Return the (X, Y) coordinate for the center point of the cell that contains the specified text.  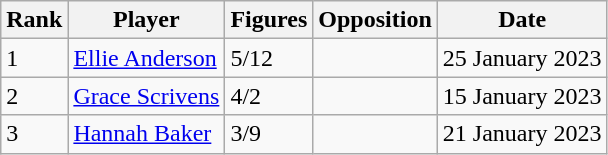
Figures (269, 20)
Date (522, 20)
3/9 (269, 134)
Rank (34, 20)
Ellie Anderson (146, 58)
5/12 (269, 58)
Grace Scrivens (146, 96)
3 (34, 134)
21 January 2023 (522, 134)
Opposition (375, 20)
15 January 2023 (522, 96)
Hannah Baker (146, 134)
1 (34, 58)
25 January 2023 (522, 58)
Player (146, 20)
2 (34, 96)
4/2 (269, 96)
